Identify which cell holds the provided text, then report its (x, y) central coordinate. 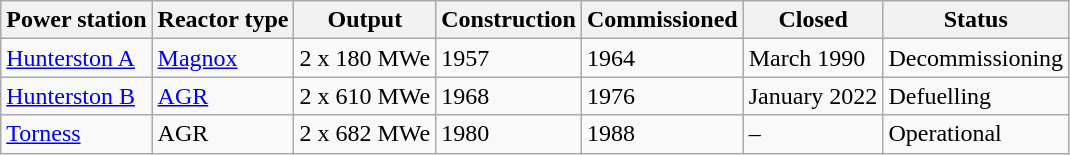
Hunterston A (76, 58)
Construction (509, 20)
Operational (976, 134)
2 x 682 MWe (365, 134)
Output (365, 20)
2 x 180 MWe (365, 58)
January 2022 (813, 96)
Decommissioning (976, 58)
Reactor type (223, 20)
March 1990 (813, 58)
– (813, 134)
Closed (813, 20)
2 x 610 MWe (365, 96)
1976 (662, 96)
1957 (509, 58)
Hunterston B (76, 96)
1988 (662, 134)
1968 (509, 96)
1964 (662, 58)
Defuelling (976, 96)
Commissioned (662, 20)
Torness (76, 134)
Magnox (223, 58)
Power station (76, 20)
Status (976, 20)
1980 (509, 134)
